For the text-containing cell, return its midpoint in (X, Y) coordinate format. 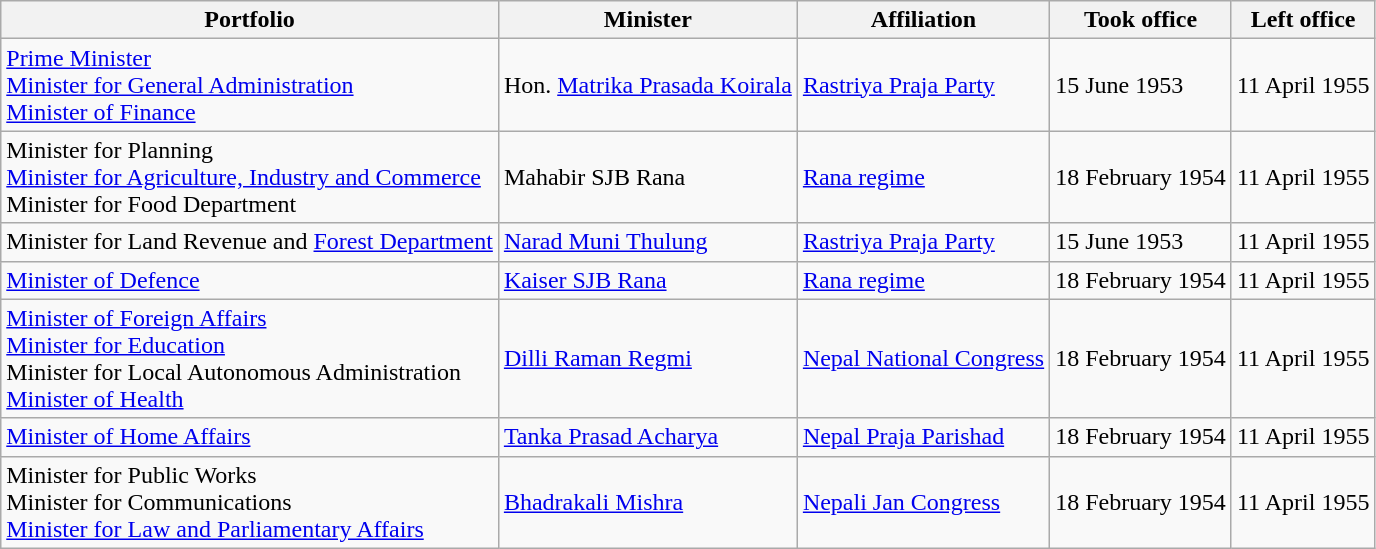
Minister of Foreign AffairsMinister for EducationMinister for Local Autonomous AdministrationMinister of Health (250, 358)
Minister of Defence (250, 280)
Nepal Praja Parishad (923, 437)
Mahabir SJB Rana (648, 177)
Narad Muni Thulung (648, 242)
Hon. Matrika Prasada Koirala (648, 85)
Nepali Jan Congress (923, 502)
Bhadrakali Mishra (648, 502)
Portfolio (250, 20)
Minister for PlanningMinister for Agriculture, Industry and CommerceMinister for Food Department (250, 177)
Minister for Public WorksMinister for CommunicationsMinister for Law and Parliamentary Affairs (250, 502)
Nepal National Congress (923, 358)
Dilli Raman Regmi (648, 358)
Prime MinisterMinister for General AdministrationMinister of Finance (250, 85)
Left office (1303, 20)
Kaiser SJB Rana (648, 280)
Minister of Home Affairs (250, 437)
Tanka Prasad Acharya (648, 437)
Minister (648, 20)
Minister for Land Revenue and Forest Department (250, 242)
Took office (1141, 20)
Affiliation (923, 20)
